Pinpoint the cell where the given text exists, returning its [x, y] midpoint coordinate. 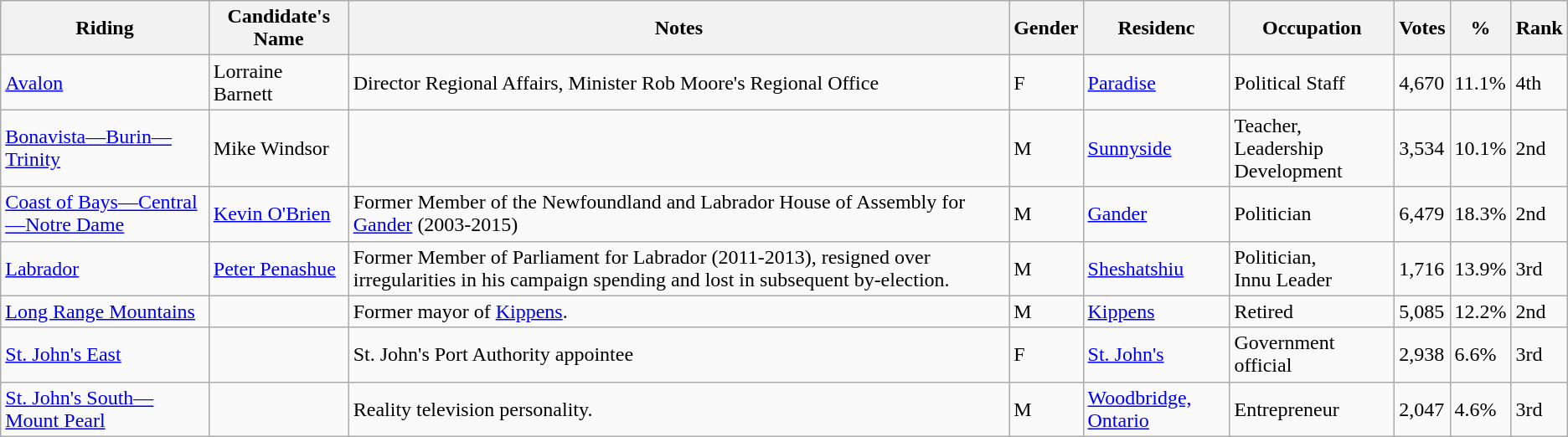
Paradise [1156, 82]
Occupation [1312, 28]
Government official [1312, 355]
Notes [678, 28]
Teacher,Leadership Development [1312, 148]
Gender [1046, 28]
Politician [1312, 214]
St. John's [1156, 355]
Gander [1156, 214]
Former Member of the Newfoundland and Labrador House of Assembly for Gander (2003-2015) [678, 214]
3,534 [1422, 148]
Kevin O'Brien [278, 214]
Candidate's Name [278, 28]
Rank [1540, 28]
4th [1540, 82]
6,479 [1422, 214]
Bonavista—Burin—Trinity [106, 148]
2,938 [1422, 355]
Reality television personality. [678, 409]
Avalon [106, 82]
1,716 [1422, 268]
5,085 [1422, 311]
Woodbridge, Ontario [1156, 409]
Peter Penashue [278, 268]
12.2% [1481, 311]
Sunnyside [1156, 148]
Political Staff [1312, 82]
Long Range Mountains [106, 311]
Votes [1422, 28]
4.6% [1481, 409]
13.9% [1481, 268]
Mike Windsor [278, 148]
Labrador [106, 268]
Former Member of Parliament for Labrador (2011-2013), resigned over irregularities in his campaign spending and lost in subsequent by-election. [678, 268]
St. John's East [106, 355]
Former mayor of Kippens. [678, 311]
St. John's Port Authority appointee [678, 355]
Retired [1312, 311]
18.3% [1481, 214]
11.1% [1481, 82]
Riding [106, 28]
6.6% [1481, 355]
Coast of Bays—Central—Notre Dame [106, 214]
St. John's South—Mount Pearl [106, 409]
Residenc [1156, 28]
% [1481, 28]
2,047 [1422, 409]
10.1% [1481, 148]
Kippens [1156, 311]
Sheshatshiu [1156, 268]
Director Regional Affairs, Minister Rob Moore's Regional Office [678, 82]
Politician,Innu Leader [1312, 268]
Lorraine Barnett [278, 82]
4,670 [1422, 82]
Entrepreneur [1312, 409]
